Scan for the cell matching the given text and deliver its [x, y] coordinate at center. 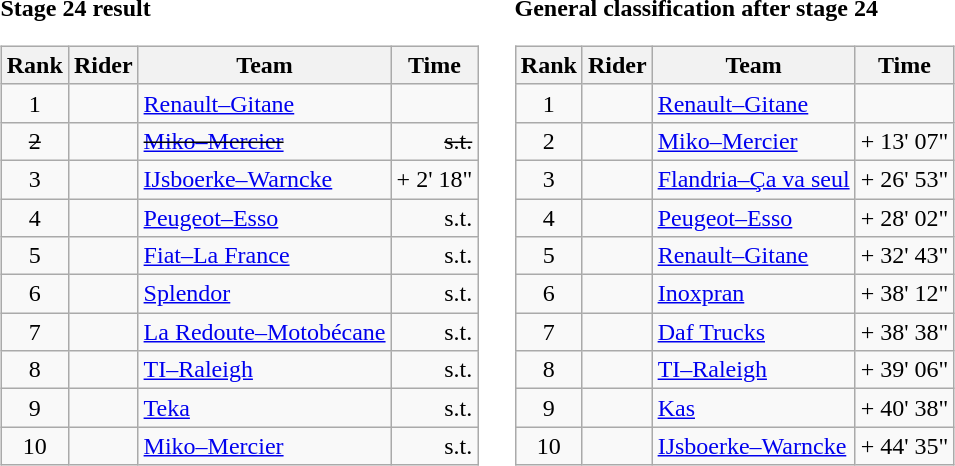
+ 2' 18" [434, 179]
Splendor [264, 294]
+ 44' 35" [904, 446]
Fiat–La France [264, 256]
Daf Trucks [754, 332]
+ 39' 06" [904, 370]
Kas [754, 408]
+ 13' 07" [904, 141]
+ 40' 38" [904, 408]
+ 26' 53" [904, 179]
La Redoute–Motobécane [264, 332]
Flandria–Ça va seul [754, 179]
+ 38' 12" [904, 294]
+ 38' 38" [904, 332]
+ 28' 02" [904, 217]
Teka [264, 408]
Inoxpran [754, 294]
+ 32' 43" [904, 256]
